Return (X, Y) of the center of cell containing provided text 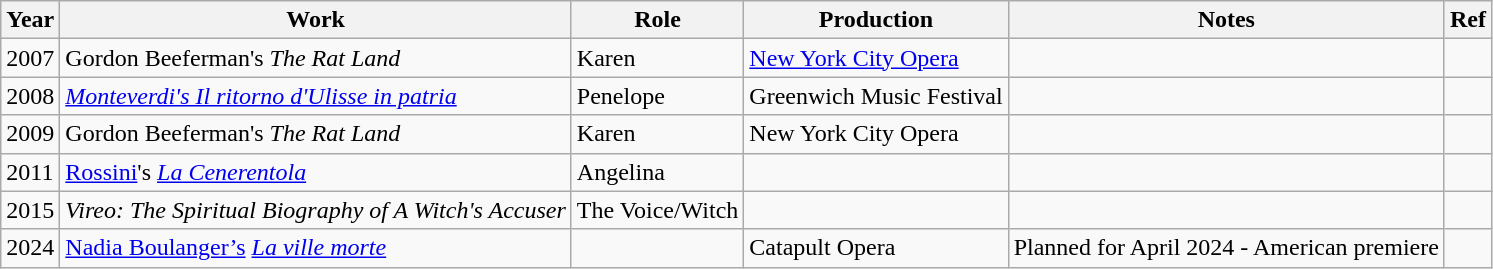
2015 (30, 210)
Greenwich Music Festival (876, 96)
2011 (30, 172)
Year (30, 20)
Work (316, 20)
2009 (30, 134)
Production (876, 20)
2007 (30, 58)
Ref (1468, 20)
The Voice/Witch (657, 210)
2008 (30, 96)
Notes (1226, 20)
Role (657, 20)
Catapult Opera (876, 248)
Monteverdi's Il ritorno d'Ulisse in patria (316, 96)
Vireo: The Spiritual Biography of A Witch's Accuser (316, 210)
Planned for April 2024 - American premiere (1226, 248)
Rossini's La Cenerentola (316, 172)
Nadia Boulanger’s La ville morte (316, 248)
Angelina (657, 172)
Penelope (657, 96)
2024 (30, 248)
